For the text-containing cell, return its midpoint in (x, y) coordinate format. 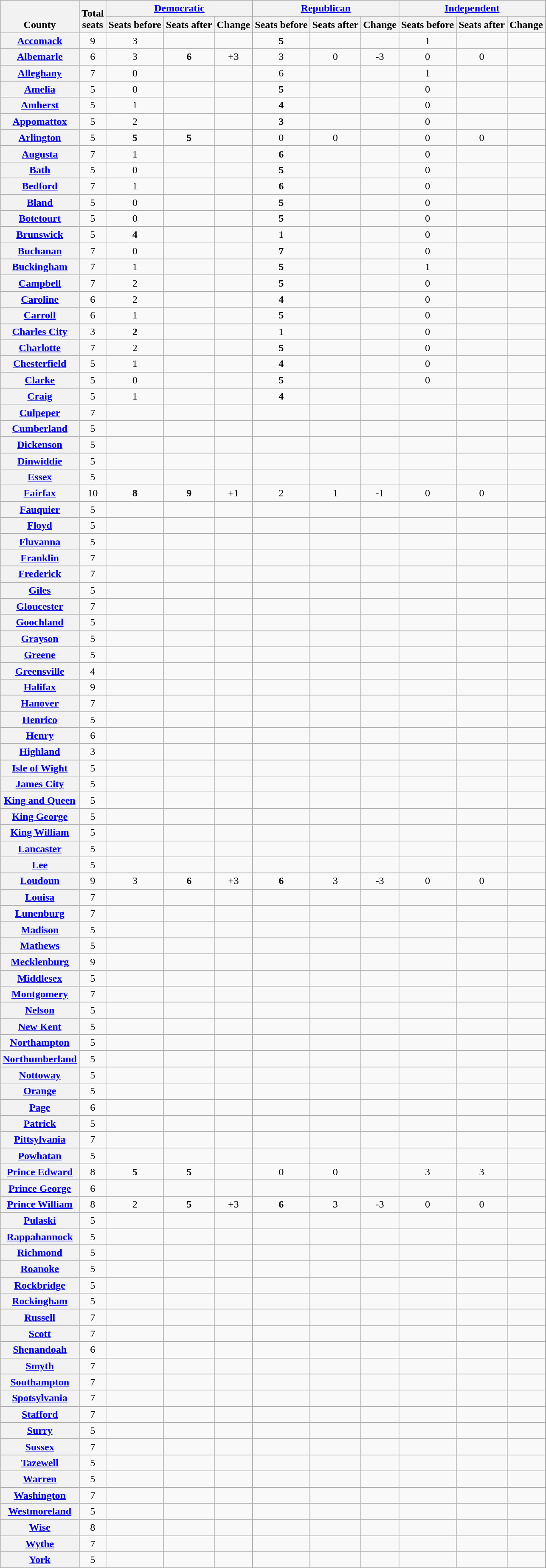
Appomattox (40, 121)
King George (40, 816)
Prince Edward (40, 1172)
Isle of Wight (40, 768)
Albemarle (40, 57)
Fairfax (40, 493)
Goochland (40, 622)
Middlesex (40, 978)
10 (93, 493)
Tazewell (40, 1463)
Cumberland (40, 428)
Clarke (40, 380)
Stafford (40, 1414)
Lancaster (40, 849)
Rappahannock (40, 1237)
Brunswick (40, 235)
Frederick (40, 574)
Washington (40, 1495)
Campbell (40, 283)
Bath (40, 170)
Montgomery (40, 994)
Greensville (40, 671)
Amelia (40, 89)
Mecklenburg (40, 962)
Patrick (40, 1123)
Wise (40, 1528)
Spotsylvania (40, 1398)
New Kent (40, 1027)
Richmond (40, 1253)
Arlington (40, 138)
Alleghany (40, 73)
Pittsylvania (40, 1140)
Charlotte (40, 348)
Henrico (40, 720)
Fauquier (40, 510)
Southampton (40, 1382)
Westmoreland (40, 1512)
Lee (40, 865)
Sussex (40, 1447)
Northumberland (40, 1059)
York (40, 1560)
Floyd (40, 526)
Republican (326, 8)
Dinwiddie (40, 461)
Essex (40, 477)
Roanoke (40, 1269)
+1 (234, 493)
Powhatan (40, 1156)
Charles City (40, 332)
Totalseats (93, 17)
King William (40, 833)
Carroll (40, 315)
Louisa (40, 897)
Augusta (40, 154)
Chesterfield (40, 364)
Russell (40, 1317)
Rockbridge (40, 1285)
-1 (380, 493)
Democratic (179, 8)
Mathews (40, 946)
Fluvanna (40, 542)
Page (40, 1107)
Pulaski (40, 1220)
Bland (40, 203)
Hanover (40, 703)
Scott (40, 1334)
Botetourt (40, 219)
Orange (40, 1091)
James City (40, 784)
Lunenburg (40, 913)
Warren (40, 1479)
Grayson (40, 639)
Amherst (40, 105)
Northampton (40, 1043)
Smyth (40, 1366)
Prince George (40, 1188)
Dickenson (40, 445)
Culpeper (40, 412)
Accomack (40, 41)
Rockingham (40, 1301)
Bedford (40, 186)
Buckingham (40, 267)
Highland (40, 752)
Madison (40, 929)
Independent (472, 8)
Caroline (40, 299)
Nelson (40, 1011)
Franklin (40, 558)
Prince William (40, 1204)
Gloucester (40, 606)
Craig (40, 396)
Buchanan (40, 251)
Greene (40, 655)
Giles (40, 590)
Halifax (40, 687)
Loudoun (40, 881)
King and Queen (40, 800)
Nottoway (40, 1075)
Shenandoah (40, 1350)
County (40, 17)
Henry (40, 736)
Wythe (40, 1544)
Surry (40, 1430)
